Determine the [X, Y] coordinate at the center of the cell enclosing the given text.  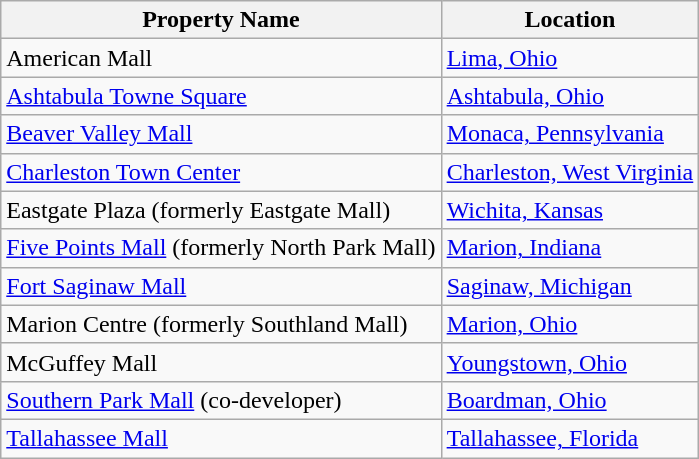
Eastgate Plaza (formerly Eastgate Mall) [221, 210]
Youngstown, Ohio [570, 362]
Saginaw, Michigan [570, 286]
Monaca, Pennsylvania [570, 134]
Boardman, Ohio [570, 400]
McGuffey Mall [221, 362]
Five Points Mall (formerly North Park Mall) [221, 248]
Marion, Indiana [570, 248]
Tallahassee Mall [221, 438]
Marion Centre (formerly Southland Mall) [221, 324]
Tallahassee, Florida [570, 438]
Marion, Ohio [570, 324]
Property Name [221, 20]
Beaver Valley Mall [221, 134]
American Mall [221, 58]
Southern Park Mall (co-developer) [221, 400]
Charleston Town Center [221, 172]
Ashtabula, Ohio [570, 96]
Fort Saginaw Mall [221, 286]
Wichita, Kansas [570, 210]
Ashtabula Towne Square [221, 96]
Lima, Ohio [570, 58]
Charleston, West Virginia [570, 172]
Location [570, 20]
